Extract the [X, Y] coordinate from the center of the cell holding the provided text.  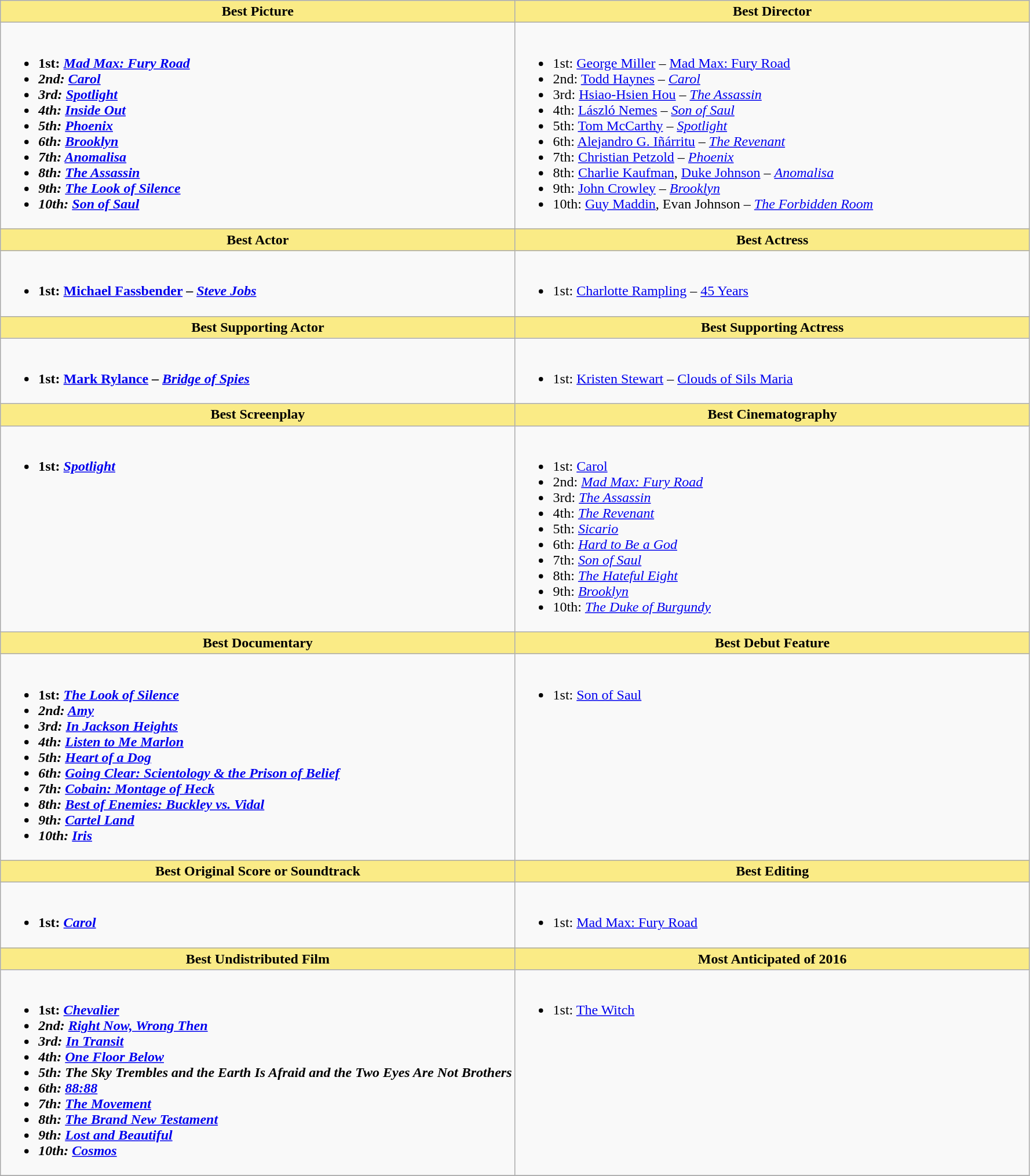
1st: Michael Fassbender – Steve Jobs [258, 284]
Best Picture [258, 12]
Best Screenplay [258, 415]
Most Anticipated of 2016 [772, 958]
Best Editing [772, 871]
1st: The Witch [772, 1073]
Best Cinematography [772, 415]
Best Supporting Actress [772, 327]
Best Actress [772, 240]
1st: Son of Saul [772, 757]
Best Documentary [258, 643]
Best Debut Feature [772, 643]
1st: Spotlight [258, 529]
1st: Mad Max: Fury Road [772, 915]
Best Actor [258, 240]
Best Undistributed Film [258, 958]
Best Supporting Actor [258, 327]
Best Director [772, 12]
1st: Kristen Stewart – Clouds of Sils Maria [772, 371]
Best Original Score or Soundtrack [258, 871]
1st: Carol [258, 915]
1st: Mark Rylance – Bridge of Spies [258, 371]
1st: Charlotte Rampling – 45 Years [772, 284]
